From the cell containing the given text, extract its center point as (x, y) coordinate. 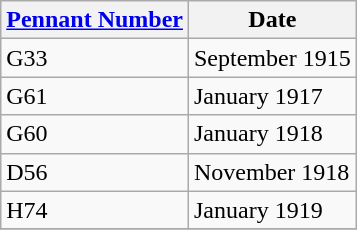
Pennant Number (95, 20)
G33 (95, 58)
January 1917 (272, 96)
G60 (95, 134)
January 1918 (272, 134)
November 1918 (272, 172)
H74 (95, 210)
G61 (95, 96)
D56 (95, 172)
September 1915 (272, 58)
Date (272, 20)
January 1919 (272, 210)
